Scan for the cell matching the given text and deliver its (X, Y) coordinate at center. 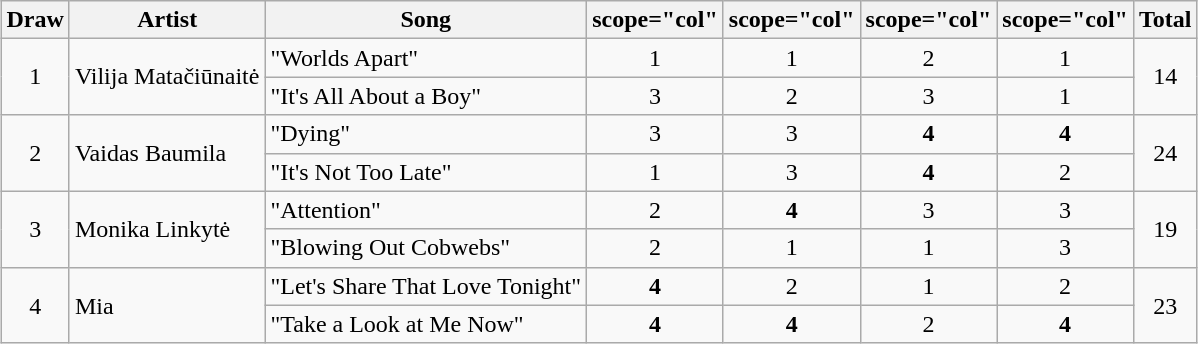
"Blowing Out Cobwebs" (426, 248)
24 (1165, 153)
"It's All About a Boy" (426, 96)
"It's Not Too Late" (426, 172)
Draw (35, 20)
Vaidas Baumila (167, 153)
Total (1165, 20)
"Worlds Apart" (426, 58)
14 (1165, 77)
19 (1165, 229)
"Take a Look at Me Now" (426, 324)
Monika Linkytė (167, 229)
Vilija Matačiūnaitė (167, 77)
"Attention" (426, 210)
"Dying" (426, 134)
"Let's Share That Love Tonight" (426, 286)
Artist (167, 20)
Mia (167, 305)
Song (426, 20)
23 (1165, 305)
